Extract the [X, Y] coordinate from the center of the cell holding the provided text.  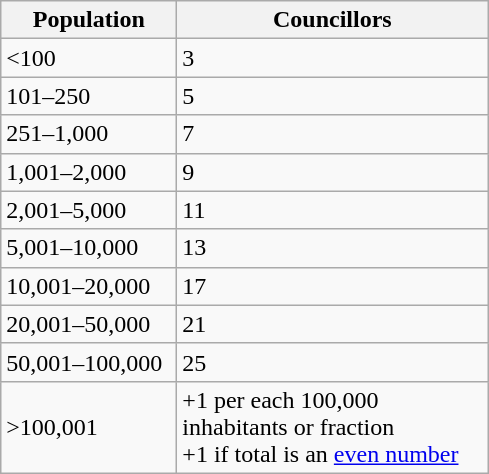
+1 per each 100,000 inhabitants or fraction+1 if total is an even number [332, 427]
17 [332, 286]
25 [332, 362]
10,001–20,000 [89, 286]
>100,001 [89, 427]
101–250 [89, 96]
50,001–100,000 [89, 362]
<100 [89, 58]
5 [332, 96]
21 [332, 324]
7 [332, 134]
20,001–50,000 [89, 324]
Population [89, 20]
3 [332, 58]
13 [332, 248]
9 [332, 172]
Councillors [332, 20]
2,001–5,000 [89, 210]
11 [332, 210]
1,001–2,000 [89, 172]
5,001–10,000 [89, 248]
251–1,000 [89, 134]
